Determine the (x, y) coordinate at the center of the cell enclosing the given text.  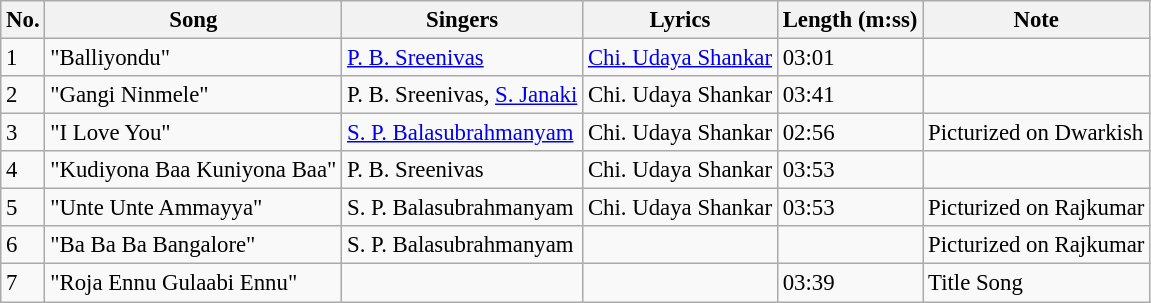
Singers (462, 20)
Song (194, 20)
"Kudiyona Baa Kuniyona Baa" (194, 170)
"I Love You" (194, 133)
"Unte Unte Ammayya" (194, 208)
3 (23, 133)
"Ba Ba Ba Bangalore" (194, 245)
6 (23, 245)
Picturized on Dwarkish (1036, 133)
03:41 (850, 95)
"Gangi Ninmele" (194, 95)
03:39 (850, 283)
Lyrics (680, 20)
P. B. Sreenivas, S. Janaki (462, 95)
No. (23, 20)
Length (m:ss) (850, 20)
03:01 (850, 58)
Title Song (1036, 283)
02:56 (850, 133)
1 (23, 58)
Note (1036, 20)
"Balliyondu" (194, 58)
2 (23, 95)
7 (23, 283)
4 (23, 170)
5 (23, 208)
"Roja Ennu Gulaabi Ennu" (194, 283)
